Pinpoint the cell where the given text exists, returning its (x, y) midpoint coordinate. 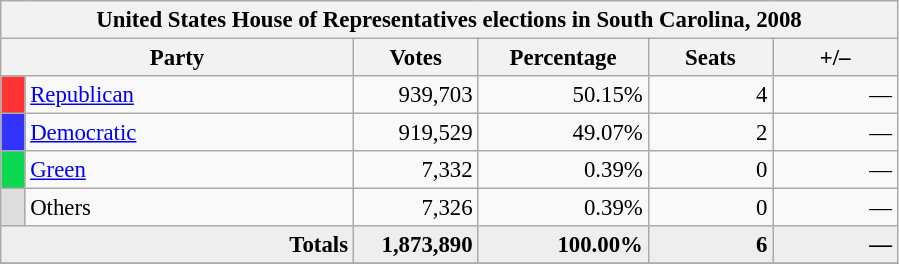
+/– (836, 58)
49.07% (563, 133)
Seats (710, 58)
1,873,890 (416, 245)
100.00% (563, 245)
Percentage (563, 58)
50.15% (563, 95)
2 (710, 133)
Democratic (189, 133)
939,703 (416, 95)
7,326 (416, 208)
919,529 (416, 133)
Others (189, 208)
7,332 (416, 170)
Totals (178, 245)
4 (710, 95)
Green (189, 170)
6 (710, 245)
Republican (189, 95)
Votes (416, 58)
Party (178, 58)
United States House of Representatives elections in South Carolina, 2008 (450, 20)
